Locate the cell with the specified text and output its (X, Y) center coordinate. 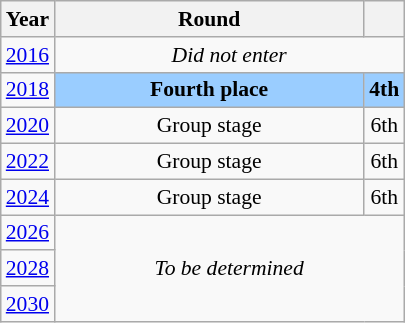
2026 (28, 233)
2024 (28, 197)
2020 (28, 126)
2030 (28, 304)
4th (384, 90)
2016 (28, 55)
Year (28, 19)
2028 (28, 269)
2018 (28, 90)
Round (209, 19)
Did not enter (229, 55)
To be determined (229, 268)
Fourth place (209, 90)
2022 (28, 162)
